Capture the cell that displays the provided text and extract its [x, y] central coordinate. 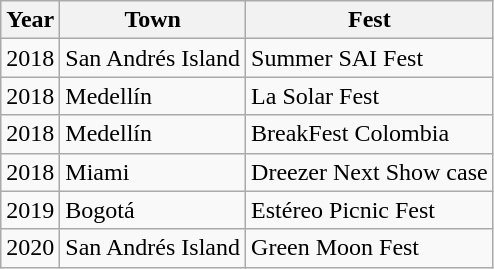
2019 [30, 210]
Dreezer Next Show case [370, 172]
Town [153, 20]
Green Moon Fest [370, 248]
La Solar Fest [370, 96]
Bogotá [153, 210]
Year [30, 20]
Miami [153, 172]
Fest [370, 20]
BreakFest Colombia [370, 134]
Summer SAI Fest [370, 58]
2020 [30, 248]
Estéreo Picnic Fest [370, 210]
